From the cell containing the given text, extract its center point as (x, y) coordinate. 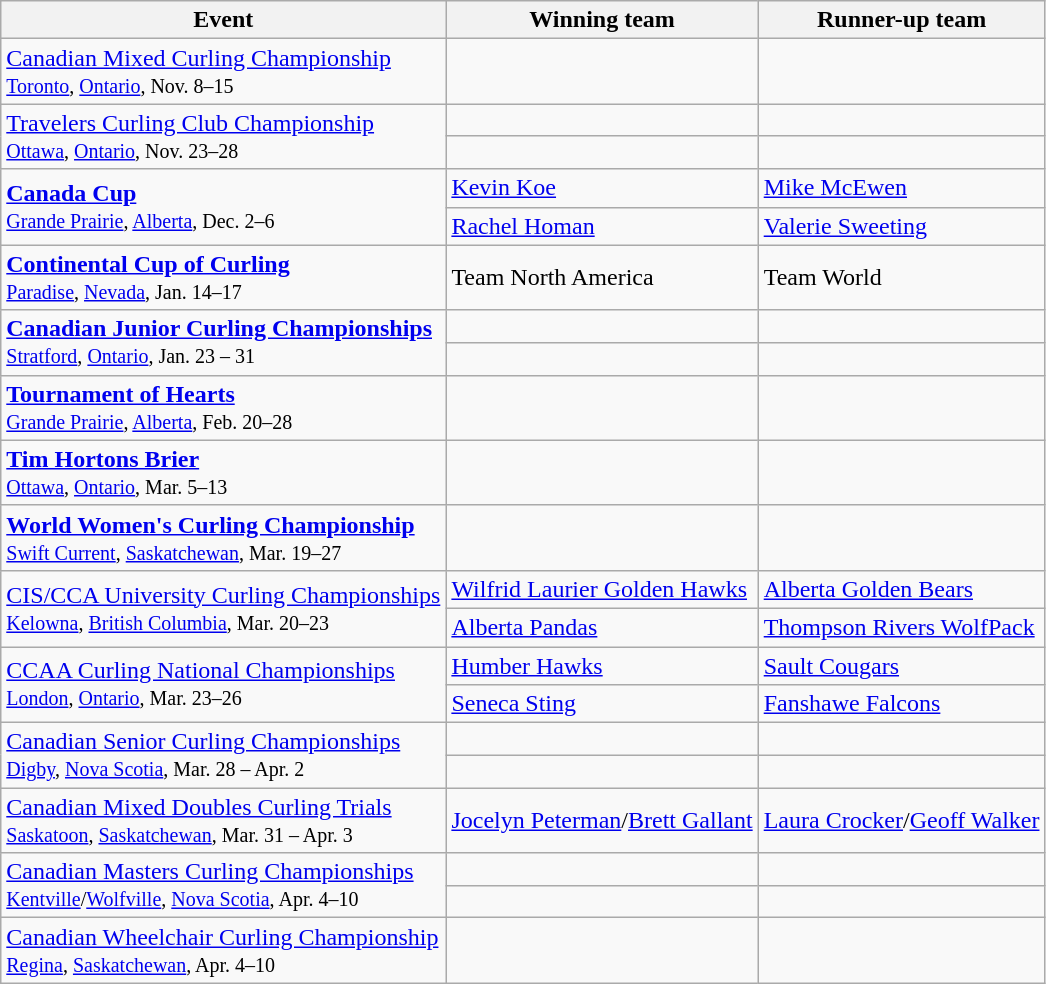
CCAA Curling National Championships London, Ontario, Mar. 23–26 (224, 684)
Thompson Rivers WolfPack (902, 627)
Event (224, 20)
Canadian Mixed Doubles Curling Trials Saskatoon, Saskatchewan, Mar. 31 – Apr. 3 (224, 820)
Humber Hawks (602, 665)
Team North America (602, 278)
Travelers Curling Club Championship Ottawa, Ontario, Nov. 23–28 (224, 136)
Seneca Sting (602, 704)
Wilfrid Laurier Golden Hawks (602, 589)
Kevin Koe (602, 188)
Tournament of Hearts Grande Prairie, Alberta, Feb. 20–28 (224, 408)
Alberta Golden Bears (902, 589)
Valerie Sweeting (902, 226)
CIS/CCA University Curling Championships Kelowna, British Columbia, Mar. 20–23 (224, 608)
Winning team (602, 20)
Laura Crocker/Geoff Walker (902, 820)
Sault Cougars (902, 665)
Rachel Homan (602, 226)
Canadian Wheelchair Curling Championship Regina, Saskatchewan, Apr. 4–10 (224, 950)
Alberta Pandas (602, 627)
Canada Cup Grande Prairie, Alberta, Dec. 2–6 (224, 207)
Runner-up team (902, 20)
Canadian Senior Curling Championships Digby, Nova Scotia, Mar. 28 – Apr. 2 (224, 756)
Canadian Mixed Curling Championship Toronto, Ontario, Nov. 8–15 (224, 72)
World Women's Curling Championship Swift Current, Saskatchewan, Mar. 19–27 (224, 538)
Canadian Junior Curling Championships Stratford, Ontario, Jan. 23 – 31 (224, 342)
Canadian Masters Curling Championships Kentville/Wolfville, Nova Scotia, Apr. 4–10 (224, 886)
Continental Cup of Curling Paradise, Nevada, Jan. 14–17 (224, 278)
Tim Hortons Brier Ottawa, Ontario, Mar. 5–13 (224, 472)
Team World (902, 278)
Fanshawe Falcons (902, 704)
Mike McEwen (902, 188)
Jocelyn Peterman/Brett Gallant (602, 820)
